Extract the (X, Y) coordinate from the center of the cell holding the provided text.  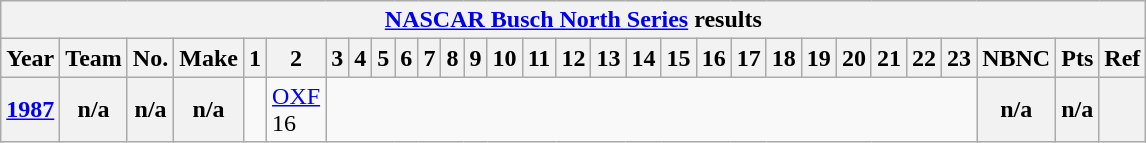
Team (94, 58)
Pts (1078, 58)
10 (504, 58)
OXF16 (296, 110)
8 (452, 58)
Year (30, 58)
9 (476, 58)
16 (714, 58)
17 (748, 58)
NASCAR Busch North Series results (574, 20)
19 (818, 58)
5 (384, 58)
NBNC (1016, 58)
14 (644, 58)
15 (678, 58)
18 (784, 58)
22 (924, 58)
1987 (30, 110)
11 (539, 58)
6 (406, 58)
2 (296, 58)
13 (608, 58)
Make (209, 58)
4 (360, 58)
3 (338, 58)
20 (854, 58)
1 (254, 58)
12 (574, 58)
21 (888, 58)
No. (150, 58)
7 (430, 58)
23 (960, 58)
Ref (1122, 58)
